From the cell containing the given text, extract its center point as (x, y) coordinate. 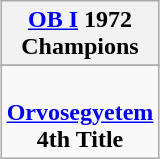
Orvosegyetem4th Title (80, 112)
OB I 1972Champions (80, 34)
